Output the (x, y) coordinate of the center of the cell containing the given text.  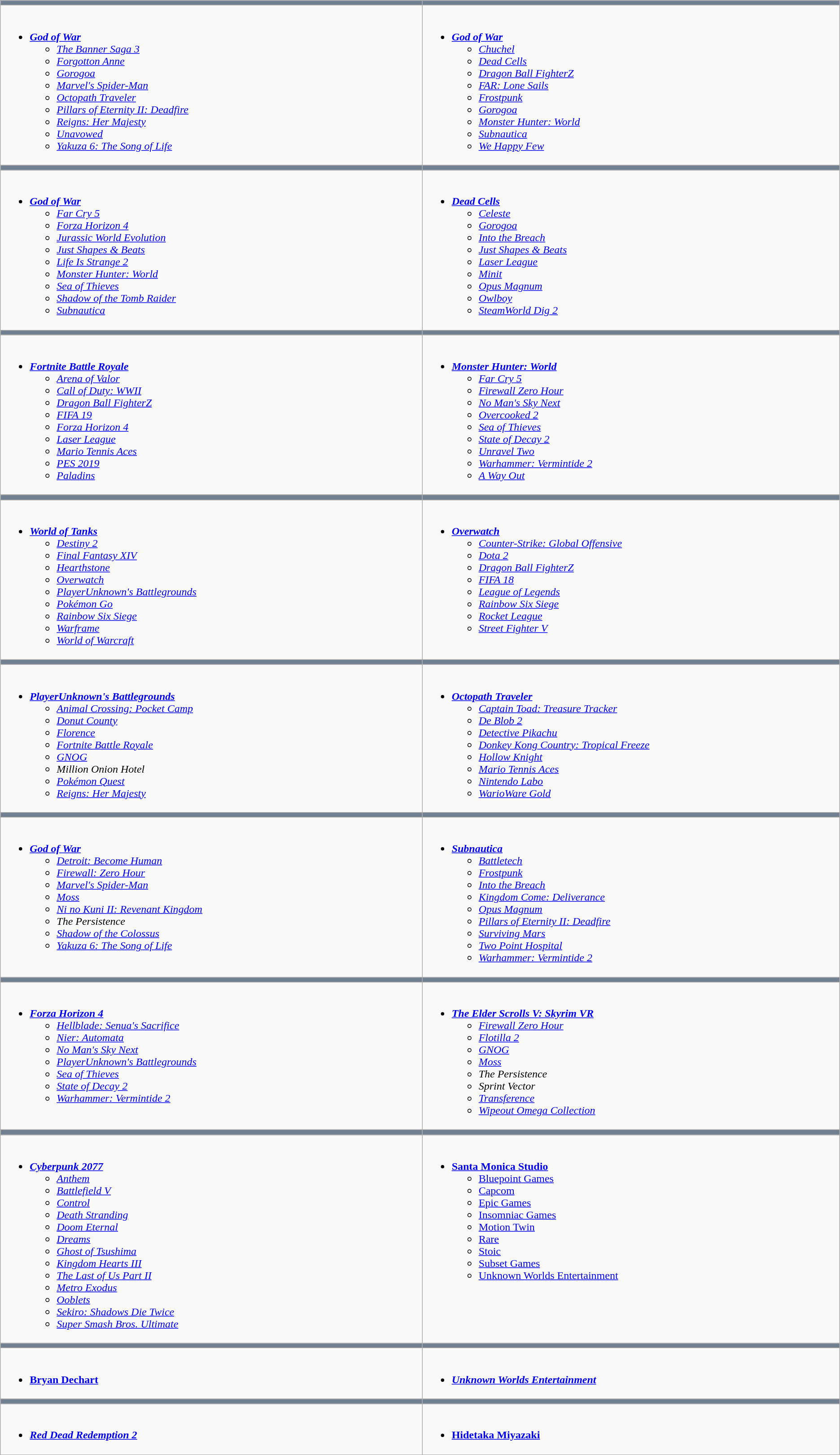
Dead CellsCelesteGorogoaInto the BreachJust Shapes & BeatsLaser LeagueMinitOpus MagnumOwlboySteamWorld Dig 2 (631, 250)
Hidetaka Miyazaki (631, 1429)
Bryan Dechart (211, 1374)
World of TanksDestiny 2Final Fantasy XIVHearthstoneOverwatchPlayerUnknown's BattlegroundsPokémon GoRainbow Six SiegeWarframeWorld of Warcraft (211, 580)
Unknown Worlds Entertainment (631, 1374)
The Elder Scrolls V: Skyrim VRFirewall Zero HourFlotilla 2GNOGMossThe PersistenceSprint VectorTransferenceWipeout Omega Collection (631, 1056)
OverwatchCounter-Strike: Global OffensiveDota 2Dragon Ball FighterZFIFA 18League of LegendsRainbow Six SiegeRocket LeagueStreet Fighter V (631, 580)
Fortnite Battle RoyaleArena of ValorCall of Duty: WWIIDragon Ball FighterZFIFA 19Forza Horizon 4Laser LeagueMario Tennis AcesPES 2019Paladins (211, 415)
Red Dead Redemption 2 (211, 1429)
God of WarChuchelDead CellsDragon Ball FighterZFAR: Lone SailsFrostpunkGorogoaMonster Hunter: WorldSubnauticaWe Happy Few (631, 85)
Santa Monica StudioBluepoint GamesCapcomEpic GamesInsomniac GamesMotion TwinRareStoicSubset GamesUnknown Worlds Entertainment (631, 1239)
